For the text-containing cell, return its midpoint in (X, Y) coordinate format. 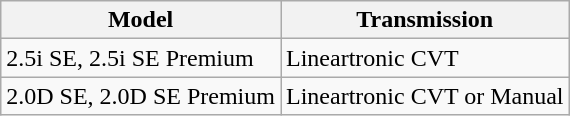
Lineartronic CVT or Manual (424, 96)
2.5i SE, 2.5i SE Premium (141, 58)
2.0D SE, 2.0D SE Premium (141, 96)
Model (141, 20)
Lineartronic CVT (424, 58)
Transmission (424, 20)
